For the text-containing cell, return its midpoint in [X, Y] coordinate format. 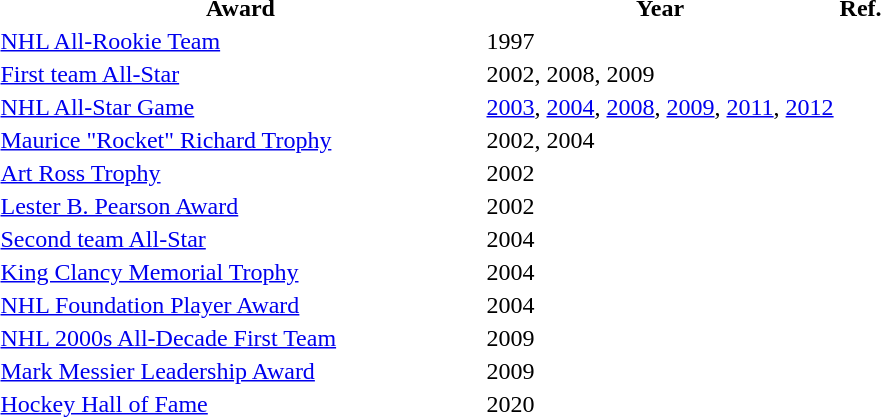
1997 [660, 41]
2002, 2004 [660, 140]
2003, 2004, 2008, 2009, 2011, 2012 [660, 107]
2002, 2008, 2009 [660, 74]
